Output the (x, y) coordinate of the center of the cell containing the given text.  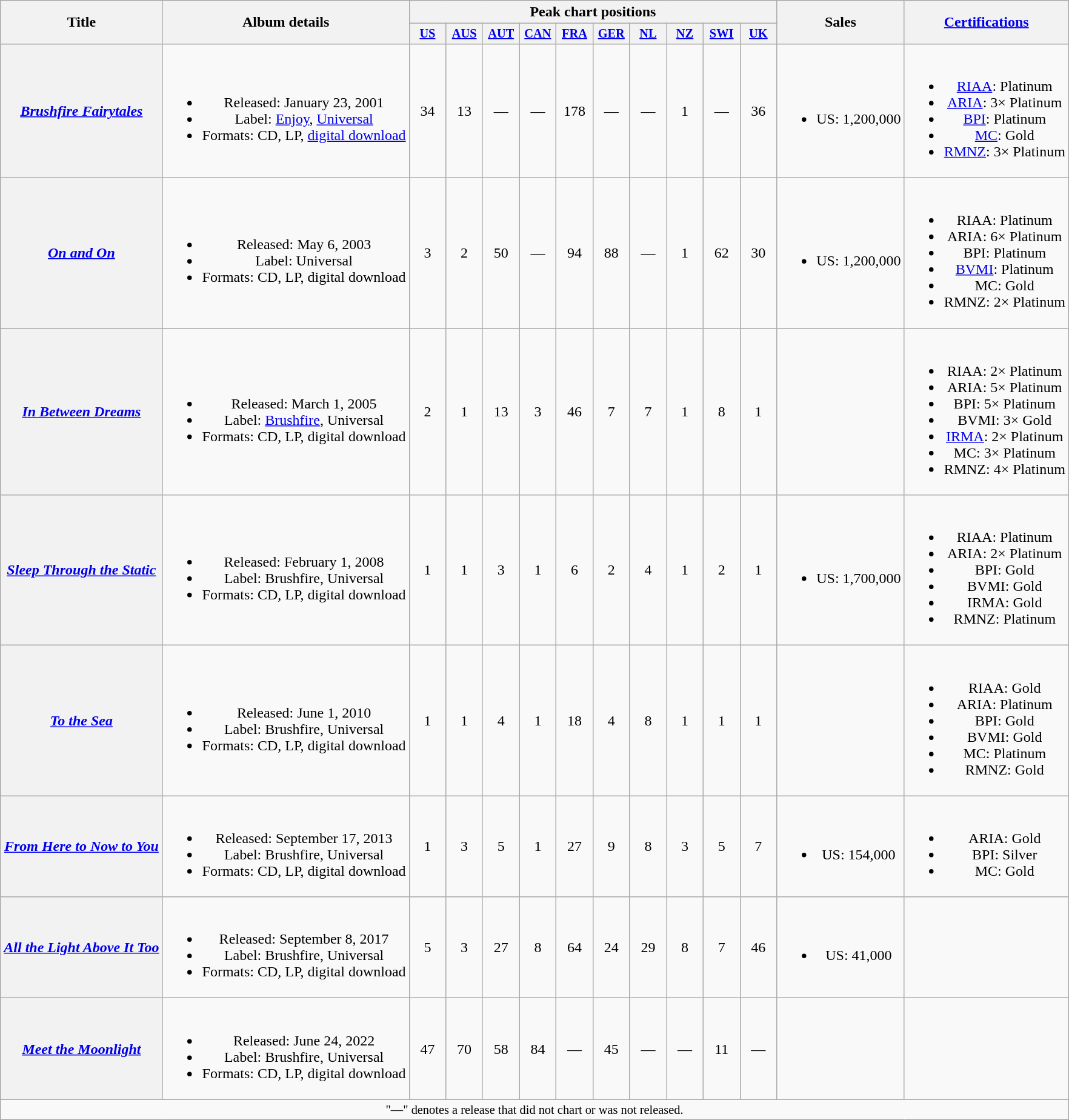
Album details (286, 22)
RIAA: PlatinumARIA: 6× PlatinumBPI: PlatinumBVMI: PlatinumMC: GoldRMNZ: 2× Platinum (987, 253)
RIAA: GoldARIA: PlatinumBPI: GoldBVMI: GoldMC: PlatinumRMNZ: Gold (987, 721)
84 (538, 1048)
178 (574, 110)
45 (611, 1048)
US (428, 34)
SWI (721, 34)
CAN (538, 34)
AUT (501, 34)
US: 41,000 (841, 948)
Released: September 17, 2013Label: Brushfire, UniversalFormats: CD, LP, digital download (286, 846)
9 (611, 846)
Released: February 1, 2008Label: Brushfire, UniversalFormats: CD, LP, digital download (286, 570)
62 (721, 253)
UK (759, 34)
36 (759, 110)
"—" denotes a release that did not chart or was not released. (534, 1110)
50 (501, 253)
NZ (685, 34)
Meet the Moonlight (81, 1048)
ARIA: GoldBPI: SilverMC: Gold (987, 846)
GER (611, 34)
70 (464, 1048)
To the Sea (81, 721)
94 (574, 253)
In Between Dreams (81, 412)
Released: June 24, 2022Label: Brushfire, UniversalFormats: CD, LP, digital download (286, 1048)
64 (574, 948)
34 (428, 110)
Released: June 1, 2010Label: Brushfire, UniversalFormats: CD, LP, digital download (286, 721)
FRA (574, 34)
RIAA: PlatinumARIA: 2× PlatinumBPI: GoldBVMI: GoldIRMA: GoldRMNZ: Platinum (987, 570)
18 (574, 721)
From Here to Now to You (81, 846)
47 (428, 1048)
Certifications (987, 22)
88 (611, 253)
24 (611, 948)
Released: January 23, 2001Label: Enjoy, UniversalFormats: CD, LP, digital download (286, 110)
Released: September 8, 2017Label: Brushfire, UniversalFormats: CD, LP, digital download (286, 948)
Peak chart positions (593, 12)
Brushfire Fairytales (81, 110)
NL (648, 34)
Sleep Through the Static (81, 570)
Released: May 6, 2003Label: UniversalFormats: CD, LP, digital download (286, 253)
On and On (81, 253)
AUS (464, 34)
29 (648, 948)
RIAA: 2× PlatinumARIA: 5× PlatinumBPI: 5× PlatinumBVMI: 3× GoldIRMA: 2× PlatinumMC: 3× PlatinumRMNZ: 4× Platinum (987, 412)
RIAA: PlatinumARIA: 3× PlatinumBPI: PlatinumMC: GoldRMNZ: 3× Platinum (987, 110)
30 (759, 253)
US: 154,000 (841, 846)
Released: March 1, 2005Label: Brushfire, UniversalFormats: CD, LP, digital download (286, 412)
US: 1,700,000 (841, 570)
Sales (841, 22)
11 (721, 1048)
58 (501, 1048)
6 (574, 570)
Title (81, 22)
All the Light Above It Too (81, 948)
